Output the [X, Y] coordinate of the center of the cell containing the given text.  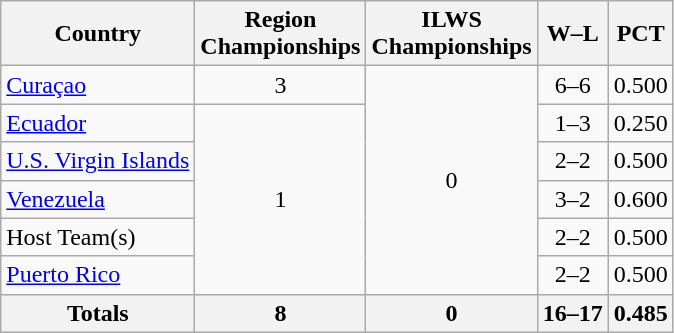
Totals [98, 313]
1–3 [572, 123]
1 [280, 199]
Host Team(s) [98, 237]
W–L [572, 34]
PCT [640, 34]
3–2 [572, 199]
0.600 [640, 199]
8 [280, 313]
Venezuela [98, 199]
16–17 [572, 313]
Curaçao [98, 85]
RegionChampionships [280, 34]
Ecuador [98, 123]
0.250 [640, 123]
Country [98, 34]
6–6 [572, 85]
3 [280, 85]
ILWSChampionships [452, 34]
0.485 [640, 313]
Puerto Rico [98, 275]
U.S. Virgin Islands [98, 161]
